For the text-containing cell, return its midpoint in [x, y] coordinate format. 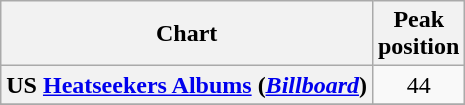
US Heatseekers Albums (Billboard) [187, 85]
Chart [187, 34]
44 [418, 85]
Peakposition [418, 34]
